For the text-containing cell, return its midpoint in (x, y) coordinate format. 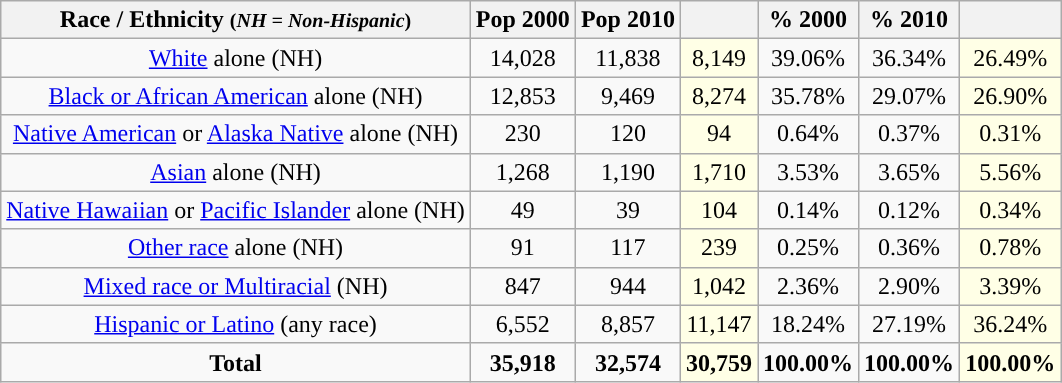
104 (718, 210)
26.90% (1010, 96)
Mixed race or Multiracial (NH) (236, 286)
2.90% (910, 286)
Black or African American alone (NH) (236, 96)
5.56% (1010, 172)
27.19% (910, 324)
944 (628, 286)
1,710 (718, 172)
847 (522, 286)
1,268 (522, 172)
0.37% (910, 134)
32,574 (628, 362)
49 (522, 210)
Race / Ethnicity (NH = Non-Hispanic) (236, 20)
Native American or Alaska Native alone (NH) (236, 134)
2.36% (808, 286)
11,147 (718, 324)
1,190 (628, 172)
9,469 (628, 96)
1,042 (718, 286)
39 (628, 210)
39.06% (808, 58)
3.65% (910, 172)
0.78% (1010, 248)
26.49% (1010, 58)
6,552 (522, 324)
Pop 2000 (522, 20)
0.36% (910, 248)
239 (718, 248)
30,759 (718, 362)
14,028 (522, 58)
120 (628, 134)
3.39% (1010, 286)
Asian alone (NH) (236, 172)
3.53% (808, 172)
35,918 (522, 362)
36.34% (910, 58)
Hispanic or Latino (any race) (236, 324)
Native Hawaiian or Pacific Islander alone (NH) (236, 210)
117 (628, 248)
36.24% (1010, 324)
8,149 (718, 58)
% 2010 (910, 20)
0.34% (1010, 210)
29.07% (910, 96)
12,853 (522, 96)
White alone (NH) (236, 58)
8,857 (628, 324)
0.64% (808, 134)
0.25% (808, 248)
Pop 2010 (628, 20)
Total (236, 362)
0.31% (1010, 134)
94 (718, 134)
Other race alone (NH) (236, 248)
91 (522, 248)
18.24% (808, 324)
35.78% (808, 96)
0.12% (910, 210)
0.14% (808, 210)
230 (522, 134)
11,838 (628, 58)
% 2000 (808, 20)
8,274 (718, 96)
